Pinpoint the cell where the given text exists, returning its [X, Y] midpoint coordinate. 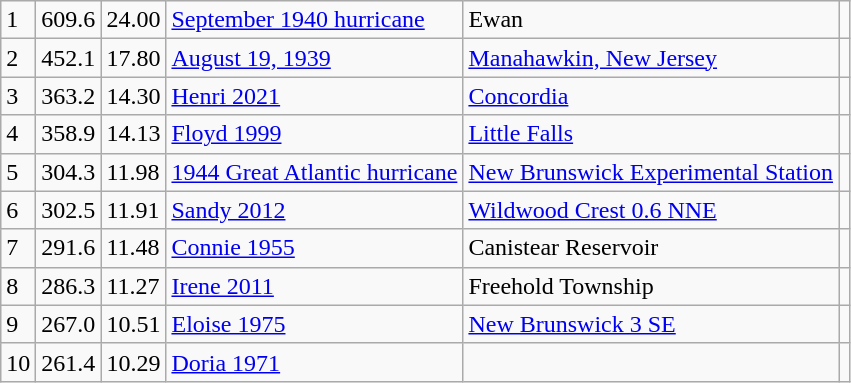
6 [18, 210]
17.80 [134, 58]
Freehold Township [651, 286]
Doria 1971 [314, 362]
291.6 [68, 248]
304.3 [68, 172]
10 [18, 362]
Eloise 1975 [314, 324]
10.51 [134, 324]
302.5 [68, 210]
9 [18, 324]
452.1 [68, 58]
7 [18, 248]
24.00 [134, 20]
Ewan [651, 20]
Wildwood Crest 0.6 NNE [651, 210]
267.0 [68, 324]
2 [18, 58]
Irene 2011 [314, 286]
11.91 [134, 210]
August 19, 1939 [314, 58]
11.98 [134, 172]
New Brunswick 3 SE [651, 324]
286.3 [68, 286]
New Brunswick Experimental Station [651, 172]
5 [18, 172]
261.4 [68, 362]
1 [18, 20]
363.2 [68, 96]
10.29 [134, 362]
Little Falls [651, 134]
Connie 1955 [314, 248]
4 [18, 134]
8 [18, 286]
Manahawkin, New Jersey [651, 58]
September 1940 hurricane [314, 20]
1944 Great Atlantic hurricane [314, 172]
Canistear Reservoir [651, 248]
Concordia [651, 96]
Henri 2021 [314, 96]
3 [18, 96]
609.6 [68, 20]
358.9 [68, 134]
14.30 [134, 96]
11.27 [134, 286]
14.13 [134, 134]
Floyd 1999 [314, 134]
Sandy 2012 [314, 210]
11.48 [134, 248]
